Locate the cell with the specified text and output its [x, y] center coordinate. 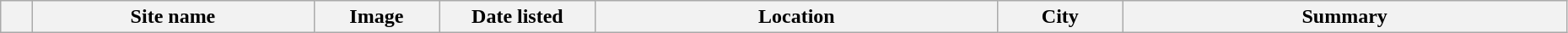
Summary [1344, 17]
Image [376, 17]
Date listed [518, 17]
Location [796, 17]
City [1061, 17]
Site name [173, 17]
